Detect which cell encompasses the target text, then output its (X, Y) center coordinate. 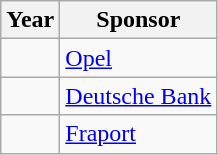
Year (30, 20)
Opel (138, 58)
Fraport (138, 134)
Sponsor (138, 20)
Deutsche Bank (138, 96)
